Determine the (X, Y) coordinate at the center of the cell enclosing the given text.  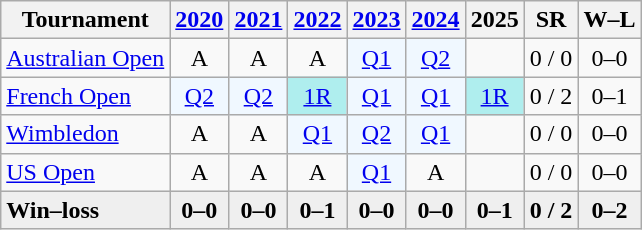
W–L (610, 20)
2020 (200, 20)
2022 (318, 20)
0–2 (610, 210)
2025 (494, 20)
French Open (86, 96)
SR (551, 20)
Tournament (86, 20)
2023 (376, 20)
2024 (436, 20)
2021 (258, 20)
US Open (86, 172)
Wimbledon (86, 134)
Win–loss (86, 210)
Australian Open (86, 58)
